Capture the cell that displays the provided text and extract its [X, Y] central coordinate. 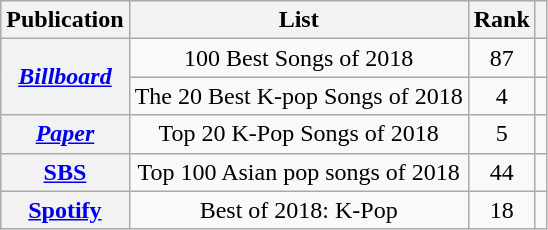
18 [502, 210]
87 [502, 58]
Publication [65, 20]
Paper [65, 134]
The 20 Best K-pop Songs of 2018 [298, 96]
Top 20 K-Pop Songs of 2018 [298, 134]
44 [502, 172]
Billboard [65, 77]
4 [502, 96]
List [298, 20]
Spotify [65, 210]
Rank [502, 20]
100 Best Songs of 2018 [298, 58]
Top 100 Asian pop songs of 2018 [298, 172]
Best of 2018: K-Pop [298, 210]
SBS [65, 172]
5 [502, 134]
